For the text-containing cell, return its midpoint in (X, Y) coordinate format. 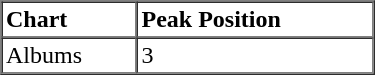
3 (255, 56)
Peak Position (255, 20)
Chart (70, 20)
Albums (70, 56)
